Return (x, y) of the center of cell containing provided text 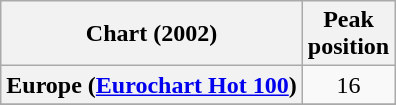
Peakposition (348, 34)
Chart (2002) (152, 34)
Europe (Eurochart Hot 100) (152, 85)
16 (348, 85)
